Identify which cell holds the provided text, then report its [X, Y] central coordinate. 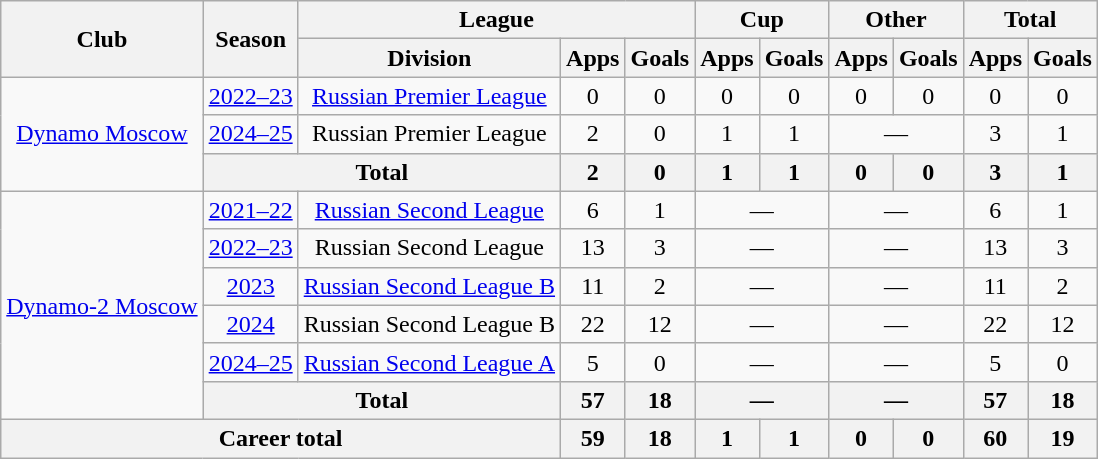
Cup [762, 20]
Career total [281, 438]
Dynamo Moscow [102, 134]
Russian Second League A [429, 362]
2021–22 [250, 210]
Season [250, 39]
59 [593, 438]
Dynamo-2 Moscow [102, 305]
19 [1063, 438]
Division [429, 58]
Other [896, 20]
2023 [250, 286]
60 [995, 438]
2024 [250, 324]
League [496, 20]
Club [102, 39]
